Detect which cell encompasses the target text, then output its (X, Y) center coordinate. 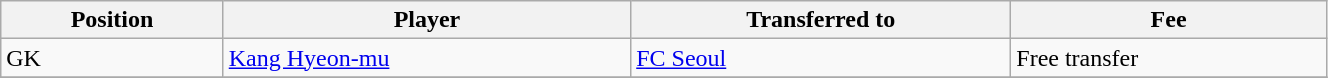
Transferred to (821, 20)
Free transfer (1169, 58)
Fee (1169, 20)
FC Seoul (821, 58)
Player (426, 20)
Kang Hyeon-mu (426, 58)
GK (112, 58)
Position (112, 20)
